Locate the cell with the specified text and output its [X, Y] center coordinate. 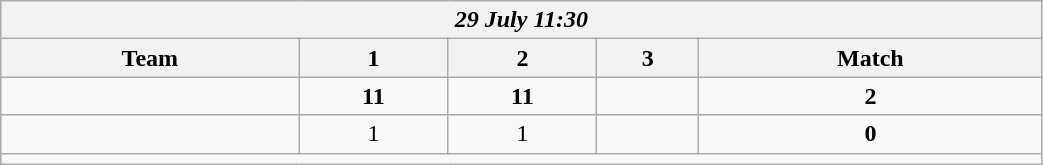
0 [870, 134]
29 July 11:30 [522, 20]
Match [870, 58]
3 [648, 58]
Team [150, 58]
